Pinpoint the cell where the given text exists, returning its (X, Y) midpoint coordinate. 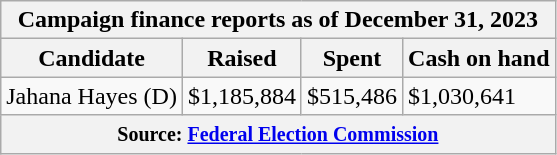
Source: Federal Election Commission (278, 134)
Spent (352, 58)
Campaign finance reports as of December 31, 2023 (278, 20)
$515,486 (352, 96)
$1,185,884 (242, 96)
Jahana Hayes (D) (92, 96)
Raised (242, 58)
Cash on hand (479, 58)
$1,030,641 (479, 96)
Candidate (92, 58)
